Scan for the cell matching the given text and deliver its [x, y] coordinate at center. 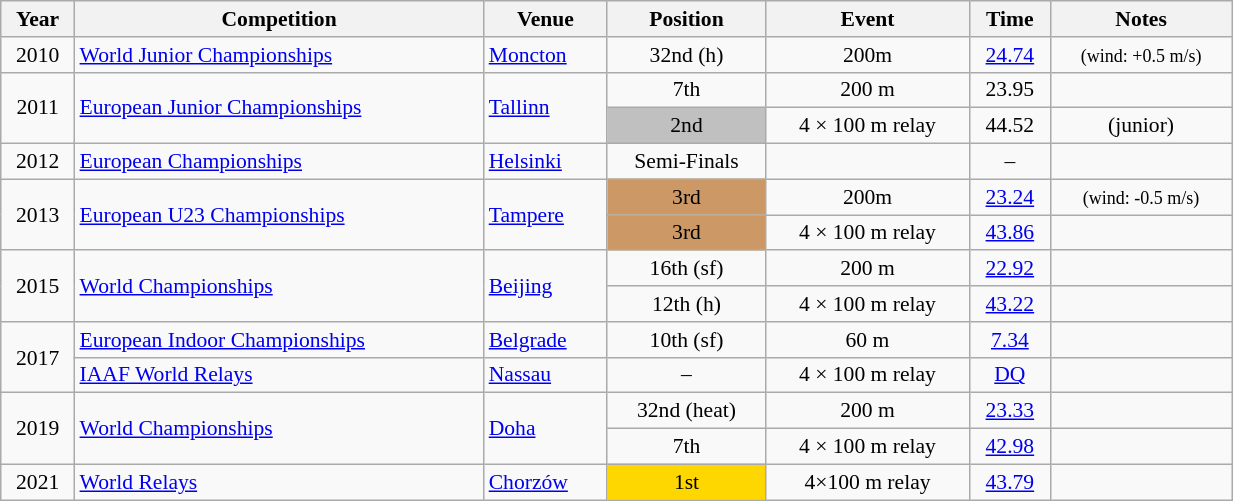
43.79 [1010, 482]
European Indoor Championships [280, 340]
Time [1010, 19]
43.22 [1010, 304]
Beijing [546, 286]
16th (sf) [686, 269]
European Junior Championships [280, 108]
2015 [38, 286]
European U23 Championships [280, 214]
44.52 [1010, 126]
22.92 [1010, 269]
60 m [868, 340]
Chorzów [546, 482]
(junior) [1142, 126]
Position [686, 19]
Moncton [546, 55]
Belgrade [546, 340]
7.34 [1010, 340]
DQ [1010, 375]
24.74 [1010, 55]
2011 [38, 108]
2010 [38, 55]
European Championships [280, 162]
Year [38, 19]
12th (h) [686, 304]
32nd (h) [686, 55]
23.24 [1010, 197]
Nassau [546, 375]
Notes [1142, 19]
Venue [546, 19]
4×100 m relay [868, 482]
23.33 [1010, 411]
32nd (heat) [686, 411]
Doha [546, 428]
2019 [38, 428]
2012 [38, 162]
World Junior Championships [280, 55]
43.86 [1010, 233]
2021 [38, 482]
42.98 [1010, 447]
Helsinki [546, 162]
10th (sf) [686, 340]
2013 [38, 214]
1st [686, 482]
Event [868, 19]
(wind: +0.5 m/s) [1142, 55]
2017 [38, 358]
(wind: -0.5 m/s) [1142, 197]
Tallinn [546, 108]
Tampere [546, 214]
23.95 [1010, 90]
World Relays [280, 482]
2nd [686, 126]
Semi-Finals [686, 162]
Competition [280, 19]
IAAF World Relays [280, 375]
